From the cell containing the given text, extract its center point as [X, Y] coordinate. 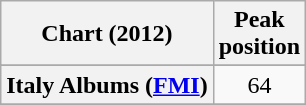
Italy Albums (FMI) [107, 85]
64 [259, 85]
Chart (2012) [107, 34]
Peakposition [259, 34]
